Extract the [x, y] coordinate from the center of the cell holding the provided text.  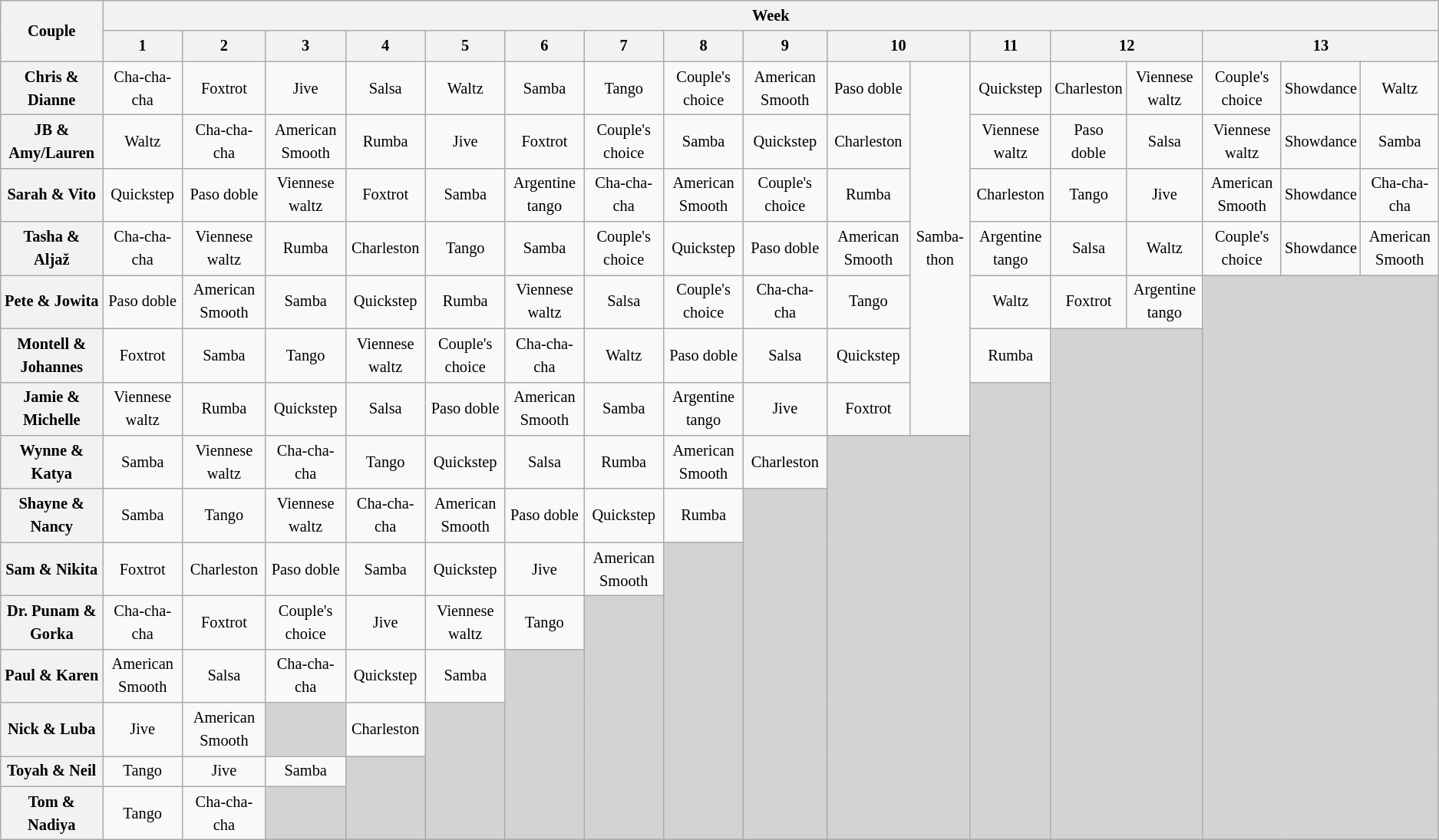
1 [143, 46]
Tasha & Aljaž [52, 249]
Chris & Dianne [52, 88]
Toyah & Neil [52, 771]
4 [385, 46]
Jamie & Michelle [52, 409]
8 [704, 46]
Sarah & Vito [52, 195]
JB & Amy/Lauren [52, 141]
Nick & Luba [52, 730]
Montell & Johannes [52, 355]
5 [465, 46]
Samba-thon [940, 249]
13 [1321, 46]
Sam & Nikita [52, 569]
Wynne & Katya [52, 462]
3 [305, 46]
2 [224, 46]
Dr. Punam & Gorka [52, 622]
7 [624, 46]
Paul & Karen [52, 676]
Week [771, 15]
Pete & Jowita [52, 301]
9 [786, 46]
10 [898, 46]
11 [1011, 46]
6 [545, 46]
Tom & Nadiya [52, 813]
Shayne & Nancy [52, 516]
Couple [52, 31]
12 [1127, 46]
